Output the (X, Y) coordinate of the center of the cell containing the given text.  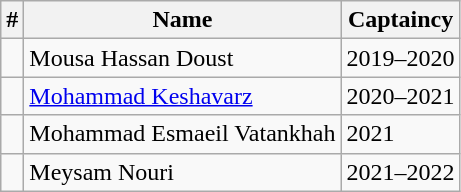
Mohammad Keshavarz (182, 96)
Mohammad Esmaeil Vatankhah (182, 134)
Captaincy (400, 20)
2021 (400, 134)
2021–2022 (400, 172)
Mousa Hassan Doust (182, 58)
2020–2021 (400, 96)
Name (182, 20)
Meysam Nouri (182, 172)
2019–2020 (400, 58)
# (12, 20)
